Capture the cell that displays the provided text and extract its [x, y] central coordinate. 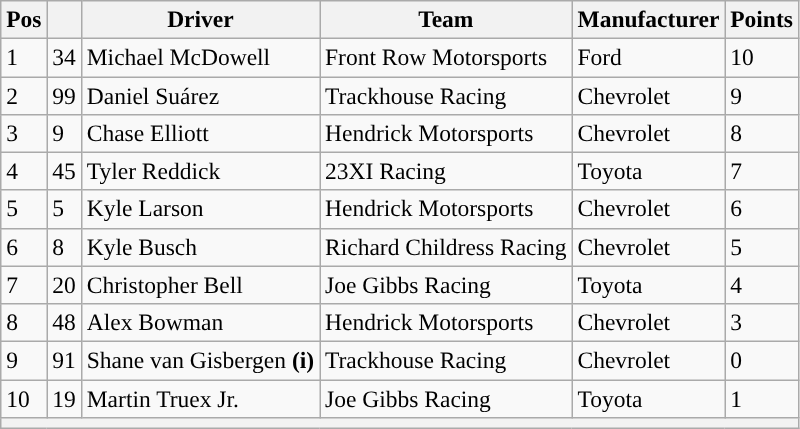
Kyle Larson [200, 209]
99 [64, 95]
Pos [24, 19]
45 [64, 171]
Alex Bowman [200, 322]
20 [64, 285]
Michael McDowell [200, 57]
23XI Racing [446, 171]
Driver [200, 19]
Tyler Reddick [200, 171]
Kyle Busch [200, 247]
Richard Childress Racing [446, 247]
34 [64, 57]
Christopher Bell [200, 285]
48 [64, 322]
Team [446, 19]
Shane van Gisbergen (i) [200, 360]
Front Row Motorsports [446, 57]
Daniel Suárez [200, 95]
2 [24, 95]
19 [64, 398]
91 [64, 360]
0 [762, 360]
Ford [648, 57]
Manufacturer [648, 19]
Points [762, 19]
Chase Elliott [200, 133]
Martin Truex Jr. [200, 398]
